Locate the cell with the specified text and output its [x, y] center coordinate. 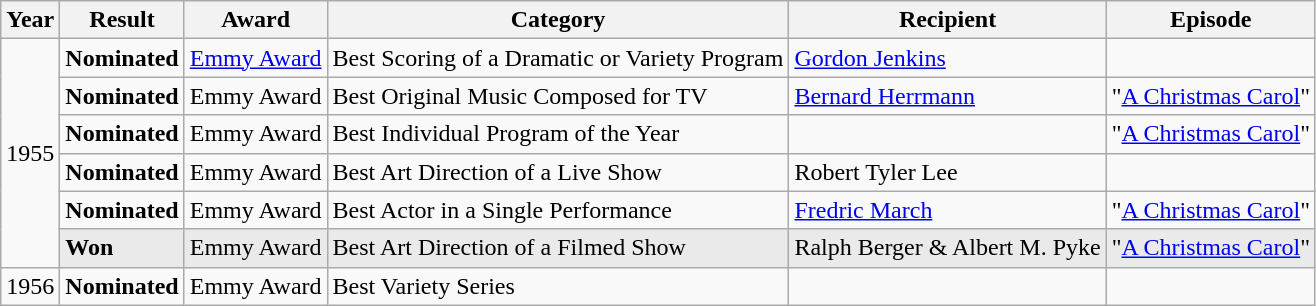
Episode [1210, 20]
Best Scoring of a Dramatic or Variety Program [558, 58]
Ralph Berger & Albert M. Pyke [948, 248]
Year [30, 20]
Won [122, 248]
Gordon Jenkins [948, 58]
Best Variety Series [558, 286]
Award [256, 20]
Robert Tyler Lee [948, 172]
1956 [30, 286]
Category [558, 20]
Fredric March [948, 210]
Recipient [948, 20]
Result [122, 20]
Best Individual Program of the Year [558, 134]
Best Actor in a Single Performance [558, 210]
Best Original Music Composed for TV [558, 96]
Bernard Herrmann [948, 96]
Best Art Direction of a Filmed Show [558, 248]
1955 [30, 153]
Best Art Direction of a Live Show [558, 172]
